Output the (X, Y) coordinate of the center of the cell containing the given text.  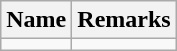
Remarks (124, 20)
Name (36, 20)
